Pinpoint the cell where the given text exists, returning its (x, y) midpoint coordinate. 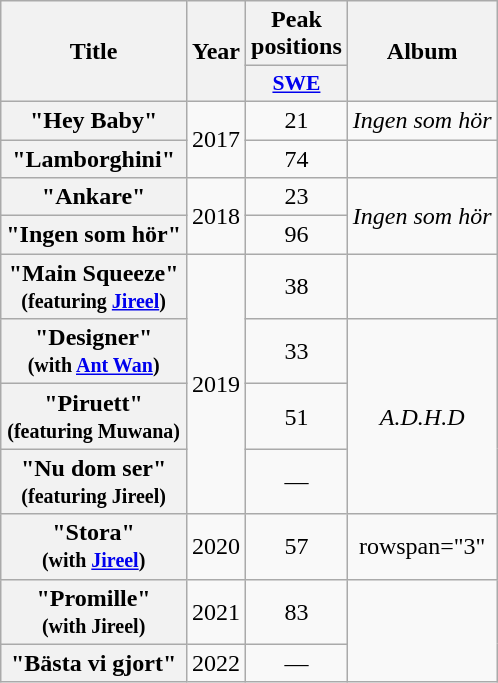
"Designer"(with Ant Wan) (94, 352)
96 (297, 235)
33 (297, 352)
2020 (216, 546)
2021 (216, 612)
21 (297, 120)
"Hey Baby" (94, 120)
"Nu dom ser"(featuring Jireel) (94, 482)
57 (297, 546)
Title (94, 52)
"Promille"(with Jireel) (94, 612)
"Lamborghini" (94, 159)
rowspan="3" (422, 546)
"Piruett"(featuring Muwana) (94, 416)
SWE (297, 84)
A.D.H.D (422, 416)
74 (297, 159)
38 (297, 286)
Album (422, 52)
"Stora"(with Jireel) (94, 546)
Year (216, 52)
"Main Squeeze"(featuring Jireel) (94, 286)
83 (297, 612)
51 (297, 416)
2018 (216, 216)
"Ingen som hör" (94, 235)
2019 (216, 384)
2017 (216, 139)
2022 (216, 663)
23 (297, 197)
Peak positions (297, 34)
"Ankare" (94, 197)
"Bästa vi gjort" (94, 663)
